Provide the [x, y] coordinate of the cell's center where the given text is located.  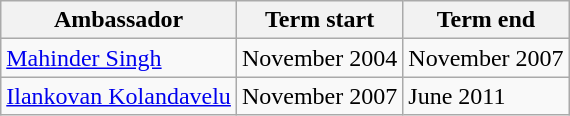
November 2004 [319, 58]
Ilankovan Kolandavelu [119, 96]
June 2011 [486, 96]
Term end [486, 20]
Ambassador [119, 20]
Mahinder Singh [119, 58]
Term start [319, 20]
